Identify which cell holds the provided text, then report its (x, y) central coordinate. 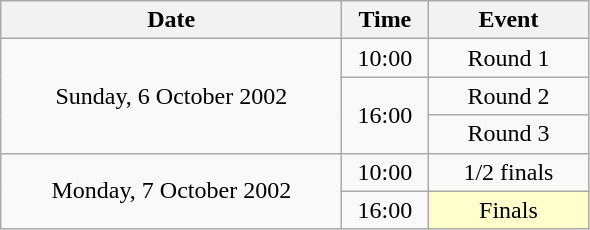
1/2 finals (508, 172)
Round 1 (508, 58)
Date (172, 20)
Round 2 (508, 96)
Event (508, 20)
Monday, 7 October 2002 (172, 191)
Sunday, 6 October 2002 (172, 96)
Finals (508, 210)
Round 3 (508, 134)
Time (385, 20)
